Identify which cell holds the provided text, then report its [x, y] central coordinate. 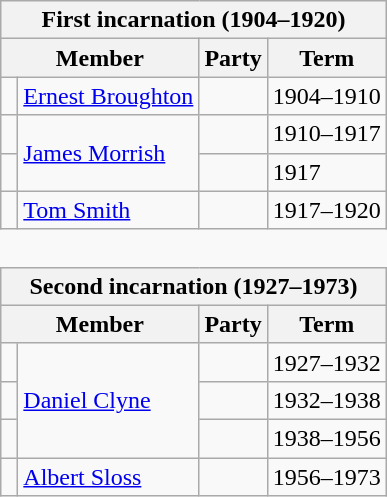
Tom Smith [108, 210]
James Morrish [108, 153]
1904–1910 [326, 96]
Ernest Broughton [108, 96]
Second incarnation (1927–1973) [194, 286]
1938–1956 [326, 438]
1956–1973 [326, 477]
Daniel Clyne [108, 400]
1917–1920 [326, 210]
1917 [326, 172]
1910–1917 [326, 134]
First incarnation (1904–1920) [194, 20]
1927–1932 [326, 362]
1932–1938 [326, 400]
Albert Sloss [108, 477]
